Return the [X, Y] coordinate for the center point of the cell that contains the specified text.  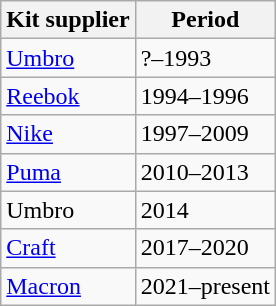
?–1993 [205, 58]
Period [205, 20]
1997–2009 [205, 134]
Craft [68, 248]
2021–present [205, 286]
Kit supplier [68, 20]
Puma [68, 172]
2014 [205, 210]
Nike [68, 134]
Reebok [68, 96]
1994–1996 [205, 96]
2017–2020 [205, 248]
2010–2013 [205, 172]
Macron [68, 286]
